Locate the cell with the specified text and output its [x, y] center coordinate. 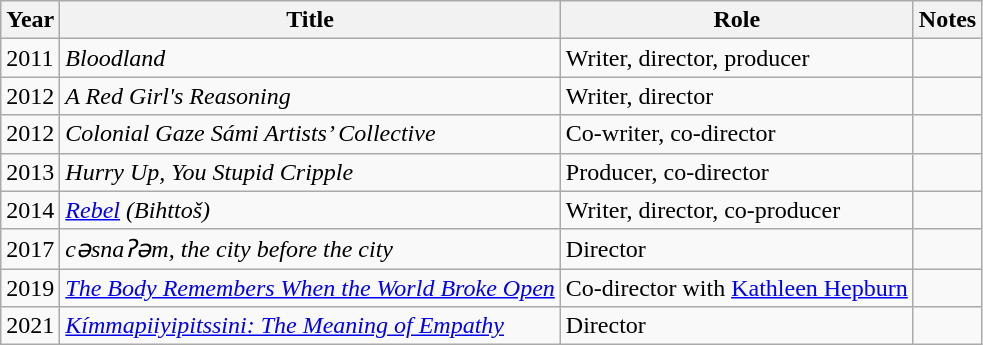
Rebel (Bihttoš) [310, 210]
Kímmapiiyipitssini: The Meaning of Empathy [310, 326]
2019 [30, 288]
Writer, director, co-producer [736, 210]
Title [310, 20]
Co-writer, co-director [736, 134]
Producer, co-director [736, 172]
cəsnaʔəm, the city before the city [310, 249]
2021 [30, 326]
2017 [30, 249]
Colonial Gaze Sámi Artists’ Collective [310, 134]
The Body Remembers When the World Broke Open [310, 288]
2014 [30, 210]
Year [30, 20]
Notes [947, 20]
Writer, director [736, 96]
Writer, director, producer [736, 58]
2013 [30, 172]
A Red Girl's Reasoning [310, 96]
Co-director with Kathleen Hepburn [736, 288]
2011 [30, 58]
Role [736, 20]
Bloodland [310, 58]
Hurry Up, You Stupid Cripple [310, 172]
